Capture the cell that displays the provided text and extract its (X, Y) central coordinate. 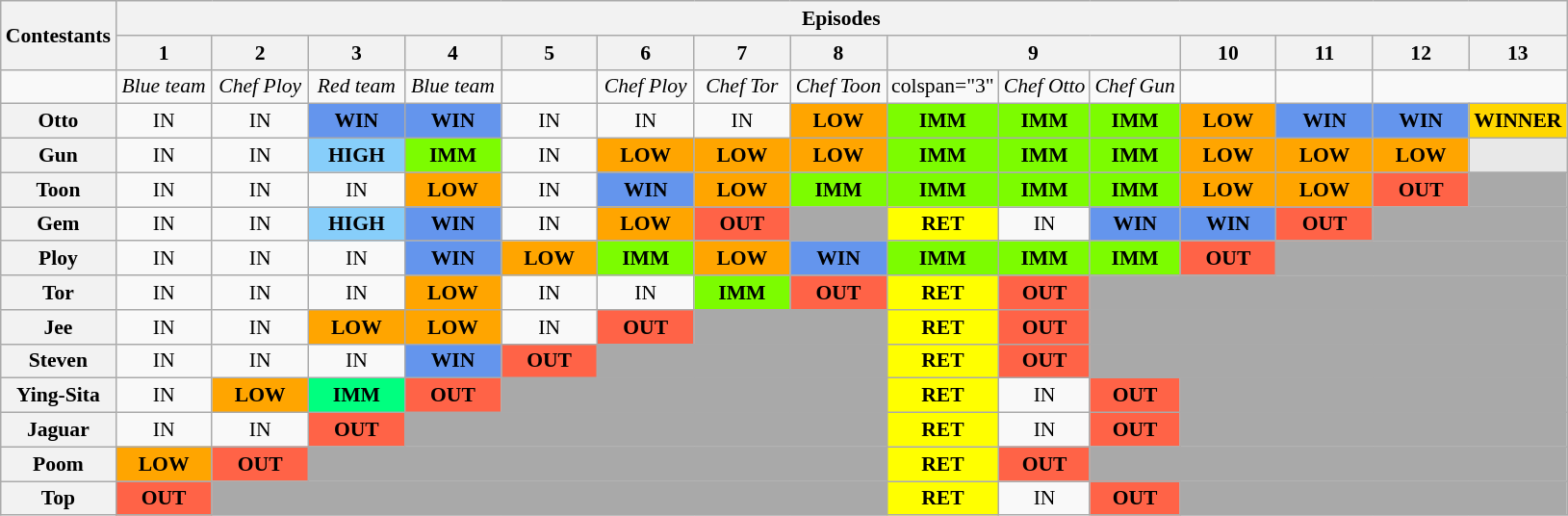
Tor (58, 293)
4 (452, 53)
Chef Otto (1045, 87)
Poom (58, 464)
Chef Gun (1134, 87)
8 (838, 53)
10 (1228, 53)
Otto (58, 121)
Gem (58, 224)
Contestants (58, 35)
Red team (356, 87)
Jaguar (58, 430)
7 (742, 53)
Chef Tor (742, 87)
Top (58, 499)
6 (646, 53)
5 (550, 53)
Episodes (841, 18)
9 (1034, 53)
12 (1421, 53)
Steven (58, 361)
13 (1517, 53)
11 (1324, 53)
Chef Toon (838, 87)
Ying-Sita (58, 396)
Ploy (58, 259)
WINNER (1517, 121)
colspan="3" (943, 87)
Toon (58, 190)
Jee (58, 327)
1 (164, 53)
2 (260, 53)
Gun (58, 156)
3 (356, 53)
